Detect which cell encompasses the target text, then output its (x, y) center coordinate. 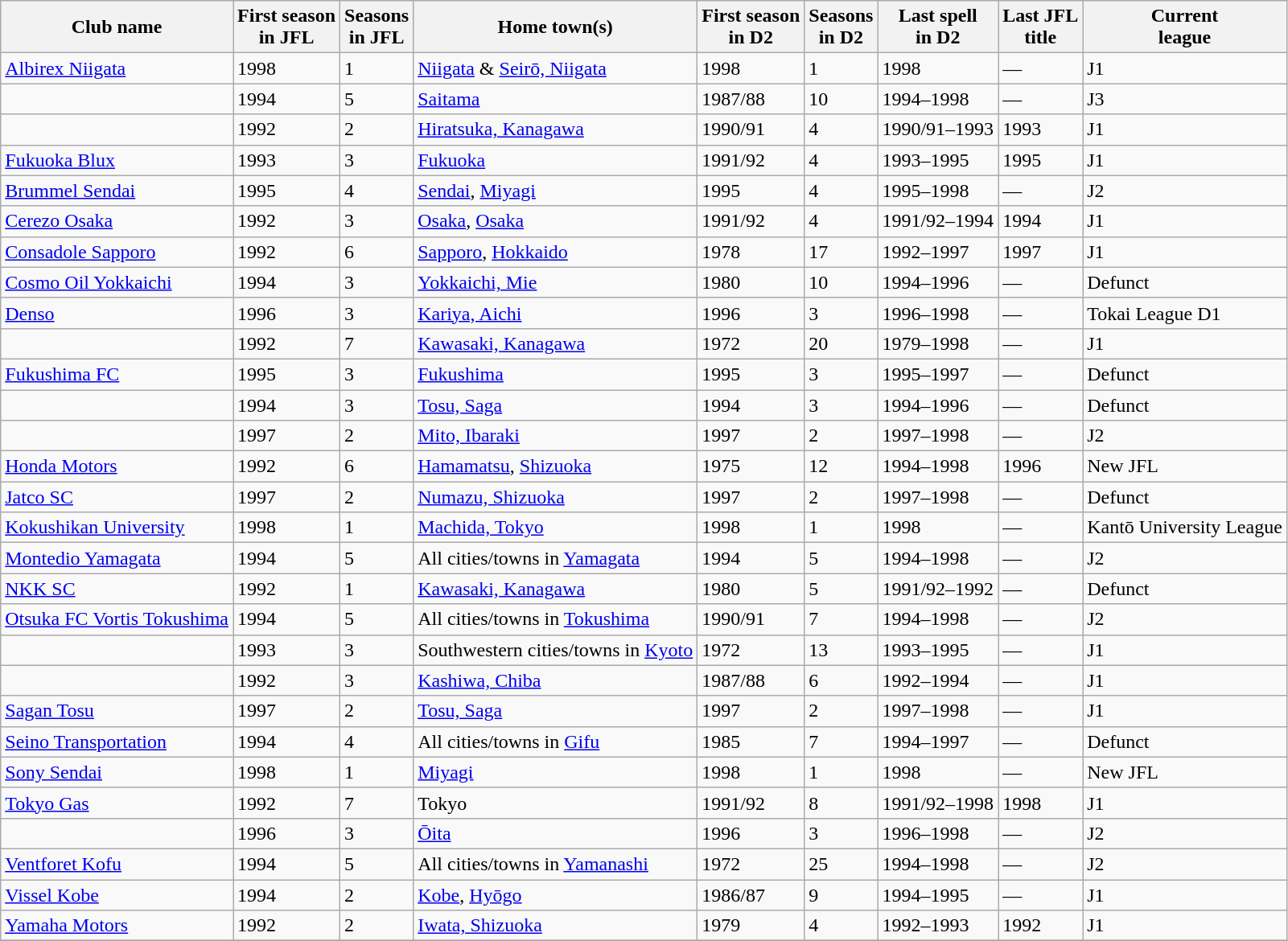
Otsuka FC Vortis Tokushima (117, 619)
Albirex Niigata (117, 68)
12 (842, 466)
Club name (117, 27)
All cities/towns in Gifu (555, 742)
Fukuoka Blux (117, 160)
1975 (751, 466)
J3 (1185, 99)
Seasonsin D2 (842, 27)
Machida, Tokyo (555, 528)
1995–1998 (938, 191)
Sagan Tosu (117, 711)
1986/87 (751, 895)
1994–1995 (938, 895)
Miyagi (555, 772)
1979–1998 (938, 343)
Tokyo (555, 803)
1985 (751, 742)
All cities/towns in Tokushima (555, 619)
Ōita (555, 833)
Saitama (555, 99)
Fukuoka (555, 160)
25 (842, 864)
Numazu, Shizuoka (555, 497)
1992–1993 (938, 926)
Fukushima (555, 374)
First seasonin D2 (751, 27)
Southwestern cities/towns in Kyoto (555, 650)
Seino Transportation (117, 742)
Montedio Yamagata (117, 558)
First seasonin JFL (286, 27)
Hamamatsu, Shizuoka (555, 466)
Kariya, Aichi (555, 313)
Denso (117, 313)
Kokushikan University (117, 528)
Iwata, Shizuoka (555, 926)
9 (842, 895)
Kobe, Hyōgo (555, 895)
Tokyo Gas (117, 803)
1978 (751, 252)
Kashiwa, Chiba (555, 680)
1991/92–1992 (938, 589)
1994–1997 (938, 742)
Home town(s) (555, 27)
Consadole Sapporo (117, 252)
1992–1997 (938, 252)
Sony Sendai (117, 772)
Last spellin D2 (938, 27)
Kantō University League (1185, 528)
Cosmo Oil Yokkaichi (117, 282)
Vissel Kobe (117, 895)
8 (842, 803)
1992–1994 (938, 680)
Tokai League D1 (1185, 313)
Mito, Ibaraki (555, 436)
Seasonsin JFL (377, 27)
1991/92–1994 (938, 221)
1990/91–1993 (938, 129)
Hiratsuka, Kanagawa (555, 129)
Sendai, Miyagi (555, 191)
17 (842, 252)
All cities/towns in Yamagata (555, 558)
Ventforet Kofu (117, 864)
NKK SC (117, 589)
Cerezo Osaka (117, 221)
13 (842, 650)
Jatco SC (117, 497)
Brummel Sendai (117, 191)
Honda Motors (117, 466)
Currentleague (1185, 27)
Last JFLtitle (1041, 27)
All cities/towns in Yamanashi (555, 864)
20 (842, 343)
Yamaha Motors (117, 926)
1991/92–1998 (938, 803)
Osaka, Osaka (555, 221)
1979 (751, 926)
Yokkaichi, Mie (555, 282)
Sapporo, Hokkaido (555, 252)
Fukushima FC (117, 374)
1995–1997 (938, 374)
Niigata & Seirō, Niigata (555, 68)
